Provide the [x, y] coordinate of the cell's center where the given text is located.  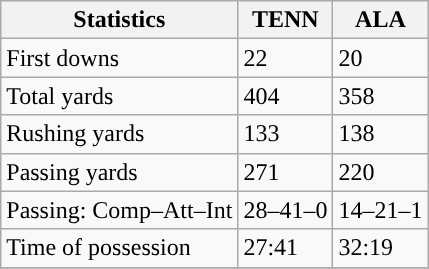
Total yards [120, 96]
28–41–0 [286, 210]
First downs [120, 58]
271 [286, 172]
Passing: Comp–Att–Int [120, 210]
Rushing yards [120, 134]
22 [286, 58]
Statistics [120, 20]
Passing yards [120, 172]
ALA [380, 20]
27:41 [286, 248]
138 [380, 134]
TENN [286, 20]
32:19 [380, 248]
220 [380, 172]
133 [286, 134]
Time of possession [120, 248]
358 [380, 96]
20 [380, 58]
14–21–1 [380, 210]
404 [286, 96]
